Extract the [X, Y] coordinate from the center of the cell holding the provided text.  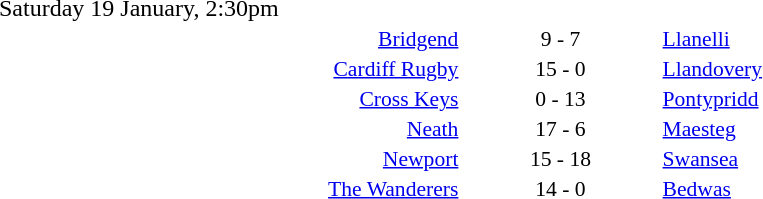
15 - 18 [560, 158]
15 - 0 [560, 68]
9 - 7 [560, 38]
0 - 13 [560, 98]
17 - 6 [560, 128]
